Search for the cell housing the specified text and yield its [X, Y] center coordinate. 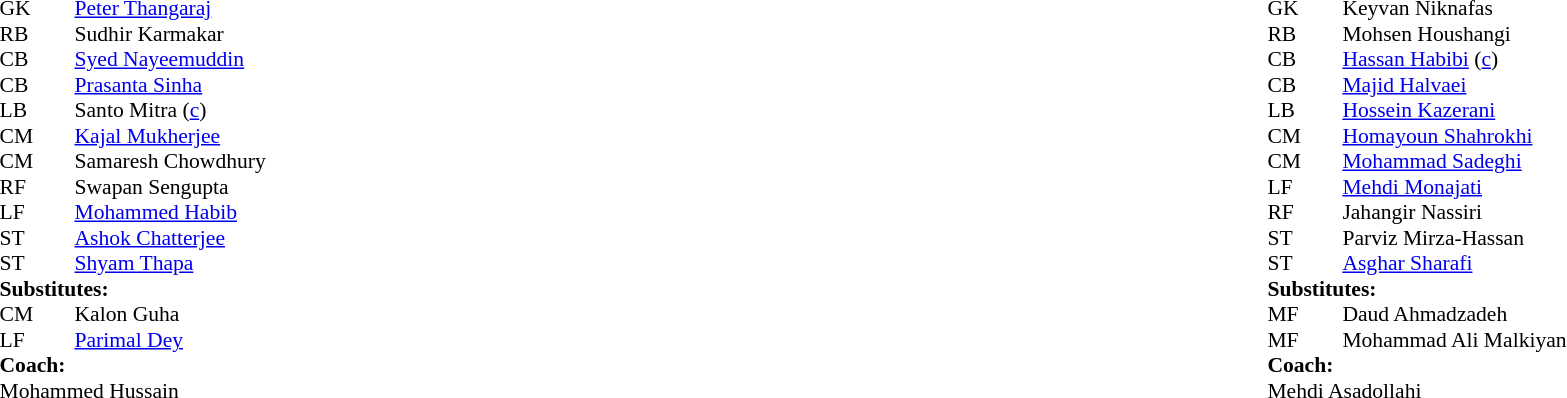
Jahangir Nassiri [1454, 213]
Daud Ahmadzadeh [1454, 315]
Kajal Mukherjee [170, 136]
Parviz Mirza-Hassan [1454, 238]
Asghar Sharafi [1454, 263]
Sudhir Karmakar [170, 34]
Prasanta Sinha [170, 85]
Hassan Habibi (c) [1454, 59]
Mohammad Ali Malkiyan [1454, 340]
Santo Mitra (c) [170, 111]
Samaresh Chowdhury [170, 161]
Majid Halvaei [1454, 85]
Mohsen Houshangi [1454, 34]
Mehdi Monajati [1454, 187]
Ashok Chatterjee [170, 238]
Kalon Guha [170, 315]
Shyam Thapa [170, 263]
Mohammed Habib [170, 213]
Hossein Kazerani [1454, 111]
Swapan Sengupta [170, 187]
Parimal Dey [170, 340]
Syed Nayeemuddin [170, 59]
Mohammad Sadeghi [1454, 161]
Homayoun Shahrokhi [1454, 136]
